Pinpoint the cell where the given text exists, returning its (X, Y) midpoint coordinate. 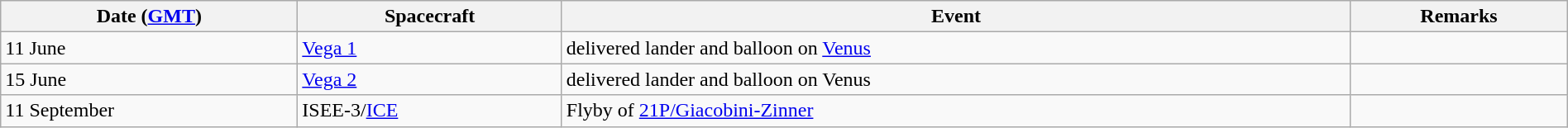
ISEE-3/ICE (430, 111)
15 June (149, 79)
Remarks (1459, 17)
Date (GMT) (149, 17)
11 June (149, 48)
Flyby of 21P/Giacobini-Zinner (956, 111)
11 September (149, 111)
Event (956, 17)
Spacecraft (430, 17)
Vega 1 (430, 48)
Vega 2 (430, 79)
